Scan for the cell matching the given text and deliver its [x, y] coordinate at center. 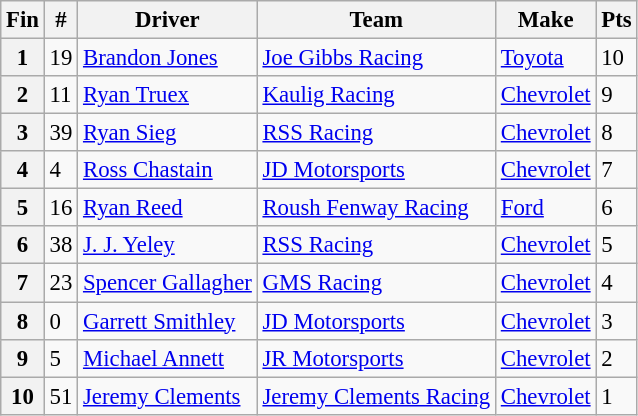
11 [60, 95]
51 [60, 396]
GMS Racing [376, 283]
Driver [168, 20]
39 [60, 133]
Fin [23, 20]
Team [376, 20]
Ross Chastain [168, 170]
Make [545, 20]
Michael Annett [168, 358]
Garrett Smithley [168, 321]
Ford [545, 208]
Ryan Sieg [168, 133]
Toyota [545, 58]
16 [60, 208]
Jeremy Clements [168, 396]
Ryan Reed [168, 208]
Roush Fenway Racing [376, 208]
19 [60, 58]
23 [60, 283]
Kaulig Racing [376, 95]
Jeremy Clements Racing [376, 396]
38 [60, 245]
Pts [616, 20]
J. J. Yeley [168, 245]
Brandon Jones [168, 58]
Spencer Gallagher [168, 283]
0 [60, 321]
JR Motorsports [376, 358]
# [60, 20]
Joe Gibbs Racing [376, 58]
Ryan Truex [168, 95]
